Return (X, Y) of the center of cell containing provided text 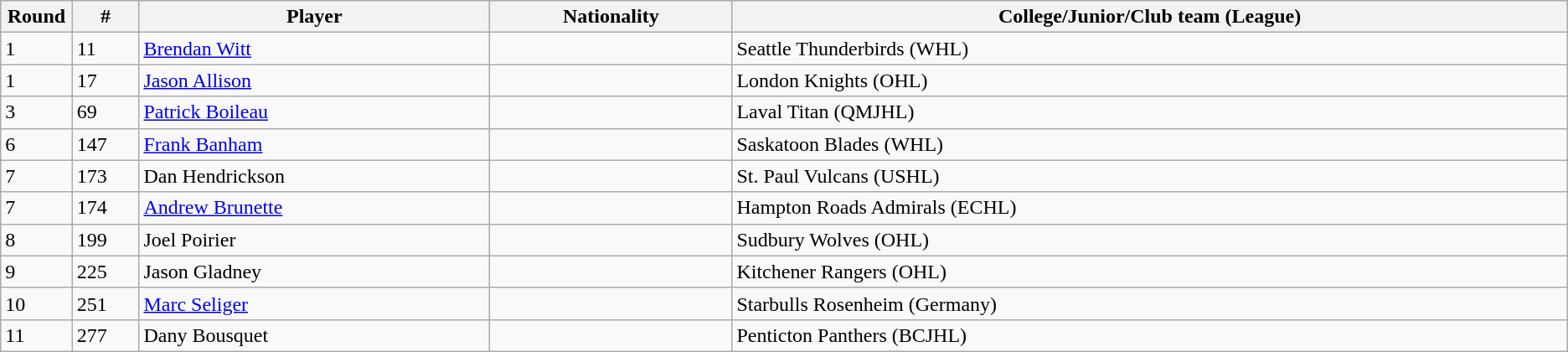
10 (37, 303)
Starbulls Rosenheim (Germany) (1149, 303)
Patrick Boileau (315, 112)
Dan Hendrickson (315, 176)
174 (106, 208)
Penticton Panthers (BCJHL) (1149, 335)
Nationality (611, 17)
Marc Seliger (315, 303)
3 (37, 112)
69 (106, 112)
147 (106, 144)
Brendan Witt (315, 49)
Saskatoon Blades (WHL) (1149, 144)
Andrew Brunette (315, 208)
8 (37, 240)
London Knights (OHL) (1149, 80)
College/Junior/Club team (League) (1149, 17)
173 (106, 176)
Jason Allison (315, 80)
Hampton Roads Admirals (ECHL) (1149, 208)
Kitchener Rangers (OHL) (1149, 272)
277 (106, 335)
Player (315, 17)
Jason Gladney (315, 272)
251 (106, 303)
Joel Poirier (315, 240)
Seattle Thunderbirds (WHL) (1149, 49)
9 (37, 272)
Laval Titan (QMJHL) (1149, 112)
Sudbury Wolves (OHL) (1149, 240)
Round (37, 17)
Dany Bousquet (315, 335)
225 (106, 272)
199 (106, 240)
# (106, 17)
Frank Banham (315, 144)
St. Paul Vulcans (USHL) (1149, 176)
6 (37, 144)
17 (106, 80)
